Identify which cell holds the provided text, then report its (X, Y) central coordinate. 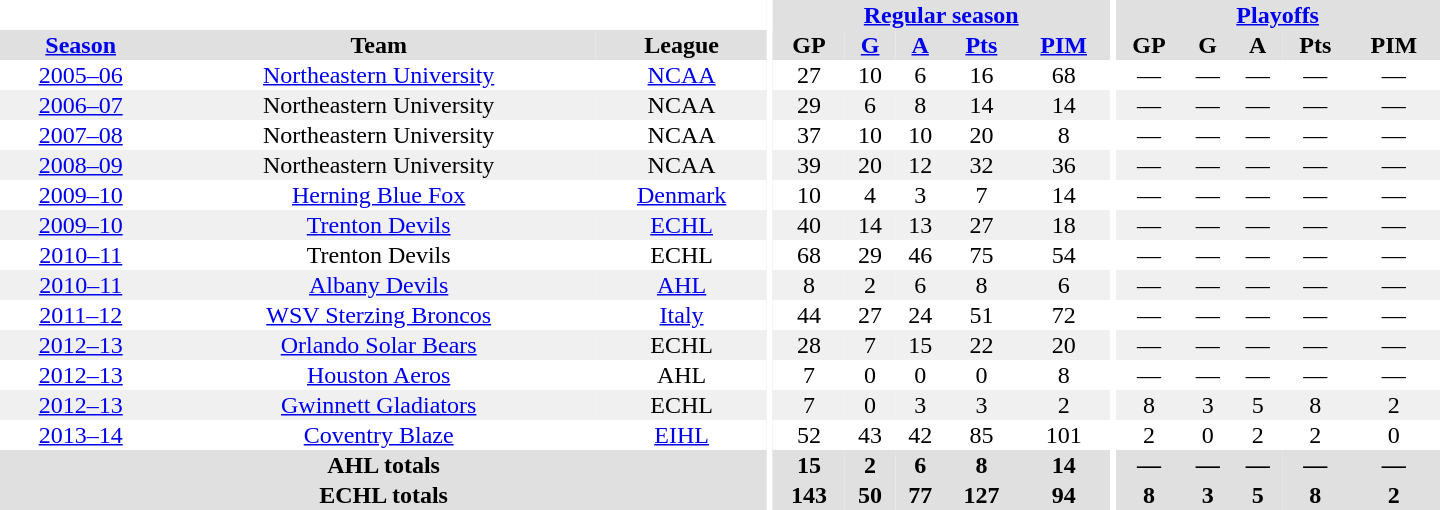
Houston Aeros (378, 375)
12 (920, 165)
52 (809, 435)
2013–14 (80, 435)
Orlando Solar Bears (378, 345)
2011–12 (80, 315)
Team (378, 45)
72 (1064, 315)
ECHL totals (384, 495)
28 (809, 345)
42 (920, 435)
77 (920, 495)
2005–06 (80, 75)
32 (981, 165)
39 (809, 165)
75 (981, 255)
22 (981, 345)
League (682, 45)
Regular season (942, 15)
50 (870, 495)
16 (981, 75)
Herning Blue Fox (378, 195)
36 (1064, 165)
AHL totals (384, 465)
44 (809, 315)
37 (809, 135)
2007–08 (80, 135)
2006–07 (80, 105)
127 (981, 495)
Denmark (682, 195)
Albany Devils (378, 285)
94 (1064, 495)
85 (981, 435)
Playoffs (1278, 15)
4 (870, 195)
Coventry Blaze (378, 435)
101 (1064, 435)
51 (981, 315)
13 (920, 225)
EIHL (682, 435)
Italy (682, 315)
54 (1064, 255)
Gwinnett Gladiators (378, 405)
143 (809, 495)
43 (870, 435)
2008–09 (80, 165)
18 (1064, 225)
40 (809, 225)
WSV Sterzing Broncos (378, 315)
Season (80, 45)
24 (920, 315)
46 (920, 255)
